Capture the cell that displays the provided text and extract its [x, y] central coordinate. 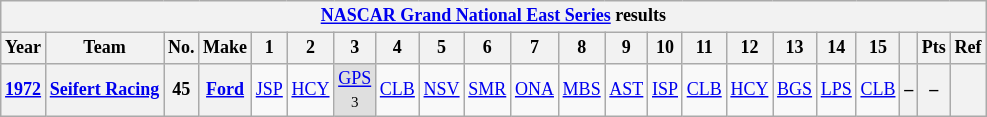
No. [182, 48]
Pts [934, 48]
45 [182, 90]
Team [104, 48]
MBS [582, 90]
JSP [269, 90]
3 [355, 48]
14 [836, 48]
1972 [24, 90]
BGS [795, 90]
LPS [836, 90]
8 [582, 48]
12 [750, 48]
5 [442, 48]
Seifert Racing [104, 90]
4 [398, 48]
7 [535, 48]
Make [226, 48]
13 [795, 48]
ISP [666, 90]
AST [626, 90]
SMR [488, 90]
NASCAR Grand National East Series results [494, 16]
11 [704, 48]
15 [878, 48]
6 [488, 48]
NSV [442, 90]
10 [666, 48]
Ford [226, 90]
ONA [535, 90]
Ref [968, 48]
Year [24, 48]
9 [626, 48]
1 [269, 48]
GPS 3 [355, 90]
2 [310, 48]
